Output the (X, Y) coordinate of the center of the cell containing the given text.  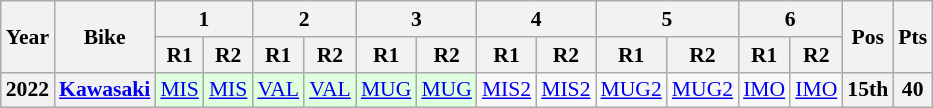
Kawasaki (104, 90)
4 (536, 19)
5 (668, 19)
Pos (868, 36)
2 (304, 19)
Year (28, 36)
15th (868, 90)
2022 (28, 90)
1 (204, 19)
3 (416, 19)
40 (912, 90)
6 (790, 19)
Bike (104, 36)
Pts (912, 36)
